Extract the (x, y) coordinate from the center of the cell holding the provided text.  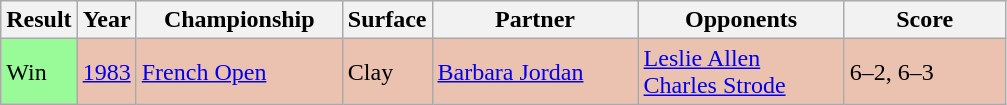
Leslie Allen Charles Strode (741, 72)
1983 (106, 72)
Barbara Jordan (535, 72)
Surface (387, 20)
6–2, 6–3 (924, 72)
French Open (239, 72)
Year (106, 20)
Clay (387, 72)
Win (39, 72)
Result (39, 20)
Championship (239, 20)
Partner (535, 20)
Opponents (741, 20)
Score (924, 20)
